Search for the cell housing the specified text and yield its [X, Y] center coordinate. 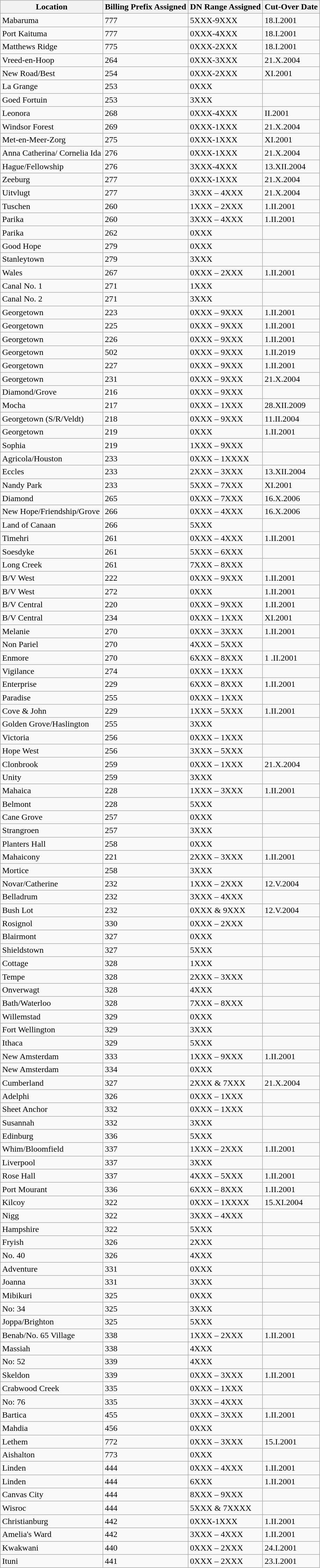
Mocha [52, 406]
2XXX [225, 1242]
Land of Canaan [52, 525]
Mabaruma [52, 20]
Diamond/Grove [52, 392]
Canvas City [52, 1495]
Leonora [52, 113]
Windsor Forest [52, 126]
Billing Prefix Assigned [146, 7]
No: 34 [52, 1309]
330 [146, 923]
334 [146, 1070]
Onverwagt [52, 990]
La Grange [52, 87]
455 [146, 1415]
216 [146, 392]
225 [146, 326]
No. 40 [52, 1256]
Liverpool [52, 1162]
Fort Wellington [52, 1030]
Timehri [52, 538]
231 [146, 379]
Nigg [52, 1216]
Kwakwani [52, 1548]
Aishalton [52, 1455]
441 [146, 1561]
Soesdyke [52, 551]
Non Pariel [52, 645]
Rosignol [52, 923]
3XXX – 5XXX [225, 751]
1 .II.2001 [291, 658]
Port Mourant [52, 1189]
Cumberland [52, 1083]
217 [146, 406]
1.II.2019 [291, 352]
Paradise [52, 698]
Uitvlugt [52, 193]
Cane Grove [52, 817]
220 [146, 605]
269 [146, 126]
Met-en-Meer-Zorg [52, 140]
254 [146, 73]
222 [146, 578]
268 [146, 113]
New Road/Best [52, 73]
Whim/Bloomfield [52, 1149]
Adelphi [52, 1096]
Benab/No. 65 Village [52, 1335]
265 [146, 498]
DN Range Assigned [225, 7]
Bath/Waterloo [52, 1003]
Lethem [52, 1442]
Mahaicony [52, 857]
Golden Grove/Haslington [52, 724]
New Hope/Friendship/Grove [52, 512]
0XXX & 9XXX [225, 910]
5XXX-9XXX [225, 20]
23.I.2001 [291, 1561]
Kilcoy [52, 1202]
Goed Fortuin [52, 100]
Tuschen [52, 206]
Joanna [52, 1282]
440 [146, 1548]
15.I.2001 [291, 1442]
Hope West [52, 751]
Mahdia [52, 1428]
Canal No. 2 [52, 299]
Belmont [52, 804]
Long Creek [52, 565]
Enterprise [52, 684]
267 [146, 273]
227 [146, 365]
223 [146, 312]
775 [146, 47]
Cove & John [52, 711]
Mibikuri [52, 1295]
Vigilance [52, 671]
Fryish [52, 1242]
Blairmont [52, 937]
Sophia [52, 445]
No: 76 [52, 1402]
2XXX & 7XXX [225, 1083]
Enmore [52, 658]
8XXX – 9XXX [225, 1495]
II.2001 [291, 113]
1XXX – 5XXX [225, 711]
456 [146, 1428]
Melanie [52, 631]
Novar/Catherine [52, 884]
Matthews Ridge [52, 47]
Canal No. 1 [52, 286]
3XXX-4XXX [225, 166]
Bush Lot [52, 910]
272 [146, 592]
773 [146, 1455]
Crabwood Creek [52, 1388]
Good Hope [52, 246]
Sheet Anchor [52, 1109]
Rose Hall [52, 1176]
Diamond [52, 498]
262 [146, 233]
Ithaca [52, 1043]
Mortice [52, 870]
Nandy Park [52, 485]
Wales [52, 273]
Eccles [52, 472]
5XXX & 7XXXX [225, 1508]
Amelia's Ward [52, 1534]
Cottage [52, 963]
6XXX [225, 1481]
Unity [52, 777]
Bartica [52, 1415]
218 [146, 419]
333 [146, 1056]
Ituni [52, 1561]
28.XII.2009 [291, 406]
Adventure [52, 1269]
Stanleytown [52, 259]
Massiah [52, 1348]
1XXX – 3XXX [225, 790]
234 [146, 618]
0XXX – 7XXX [225, 498]
274 [146, 671]
Belladrum [52, 897]
Tempe [52, 976]
Skeldon [52, 1375]
Planters Hall [52, 844]
Hampshire [52, 1229]
Christianburg [52, 1521]
Hague/Fellowship [52, 166]
24.I.2001 [291, 1548]
No: 52 [52, 1362]
Edinburg [52, 1136]
226 [146, 339]
Georgetown (S/R/Veldt) [52, 419]
Clonbrook [52, 764]
221 [146, 857]
15.XI.2004 [291, 1202]
5XXX – 6XXX [225, 551]
Joppa/Brighton [52, 1322]
275 [146, 140]
Wisroc [52, 1508]
Mahaica [52, 790]
Susannah [52, 1123]
Strangroen [52, 831]
0XXX-3XXX [225, 60]
Location [52, 7]
Willemstad [52, 1017]
5XXX – 7XXX [225, 485]
11.II.2004 [291, 419]
Shieldstown [52, 950]
Vreed-en-Hoop [52, 60]
Agricola/Houston [52, 459]
Anna Catherina/ Cornelia Ida [52, 153]
772 [146, 1442]
264 [146, 60]
Zeeburg [52, 180]
502 [146, 352]
Port Kaituma [52, 34]
Cut-Over Date [291, 7]
Victoria [52, 737]
